Return [x, y] of the center of cell containing provided text 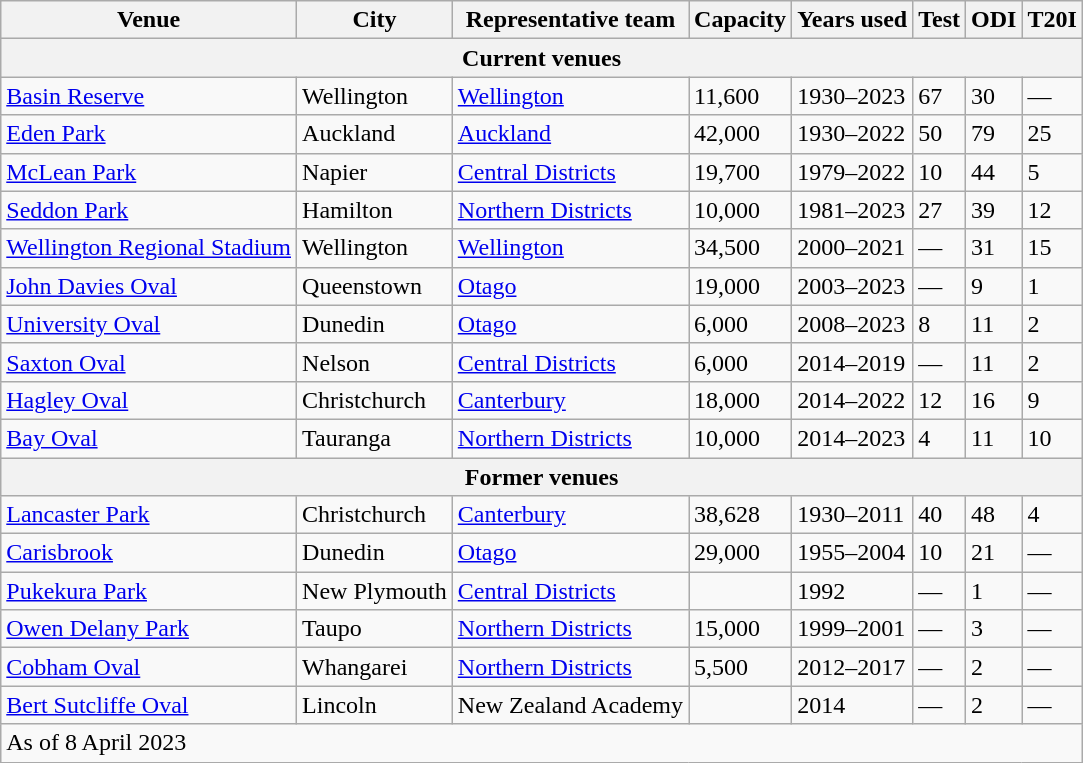
Nelson [375, 362]
Bert Sutcliffe Oval [149, 705]
Lancaster Park [149, 515]
38,628 [740, 515]
2003–2023 [852, 286]
3 [994, 629]
44 [994, 172]
As of 8 April 2023 [542, 743]
5,500 [740, 667]
Lincoln [375, 705]
Eden Park [149, 134]
Seddon Park [149, 210]
1981–2023 [852, 210]
2014–2022 [852, 400]
Tauranga [375, 438]
1979–2022 [852, 172]
15 [1052, 248]
Former venues [542, 477]
Carisbrook [149, 553]
Pukekura Park [149, 591]
2012–2017 [852, 667]
2000–2021 [852, 248]
Saxton Oval [149, 362]
Wellington Regional Stadium [149, 248]
25 [1052, 134]
Queenstown [375, 286]
2014–2023 [852, 438]
29,000 [740, 553]
16 [994, 400]
McLean Park [149, 172]
1992 [852, 591]
21 [994, 553]
ODI [994, 20]
Years used [852, 20]
Capacity [740, 20]
T20I [1052, 20]
2008–2023 [852, 324]
2014–2019 [852, 362]
Representative team [570, 20]
39 [994, 210]
50 [940, 134]
Whangarei [375, 667]
31 [994, 248]
Hagley Oval [149, 400]
79 [994, 134]
5 [1052, 172]
Taupo [375, 629]
New Plymouth [375, 591]
2014 [852, 705]
New Zealand Academy [570, 705]
30 [994, 96]
40 [940, 515]
15,000 [740, 629]
Venue [149, 20]
27 [940, 210]
John Davies Oval [149, 286]
18,000 [740, 400]
8 [940, 324]
19,700 [740, 172]
Cobham Oval [149, 667]
34,500 [740, 248]
City [375, 20]
11,600 [740, 96]
48 [994, 515]
Hamilton [375, 210]
1955–2004 [852, 553]
67 [940, 96]
1930–2011 [852, 515]
Test [940, 20]
Bay Oval [149, 438]
Basin Reserve [149, 96]
Current venues [542, 58]
University Oval [149, 324]
42,000 [740, 134]
1930–2023 [852, 96]
Owen Delany Park [149, 629]
19,000 [740, 286]
Napier [375, 172]
1930–2022 [852, 134]
1999–2001 [852, 629]
